Detect which cell encompasses the target text, then output its (x, y) center coordinate. 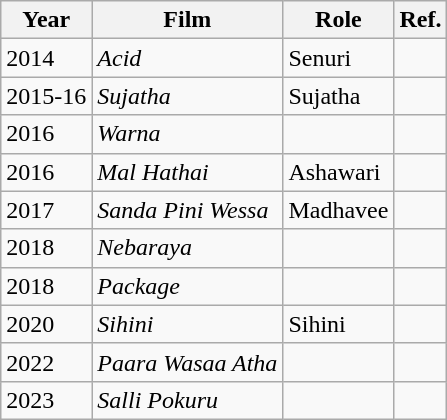
Film (188, 20)
2017 (46, 210)
Package (188, 286)
Senuri (338, 58)
Madhavee (338, 210)
2023 (46, 400)
Role (338, 20)
Acid (188, 58)
Paara Wasaa Atha (188, 362)
2015-16 (46, 96)
2020 (46, 324)
Ref. (420, 20)
Warna (188, 134)
Year (46, 20)
2022 (46, 362)
2014 (46, 58)
Nebaraya (188, 248)
Ashawari (338, 172)
Salli Pokuru (188, 400)
Mal Hathai (188, 172)
Sanda Pini Wessa (188, 210)
